Locate the cell with the specified text and output its [x, y] center coordinate. 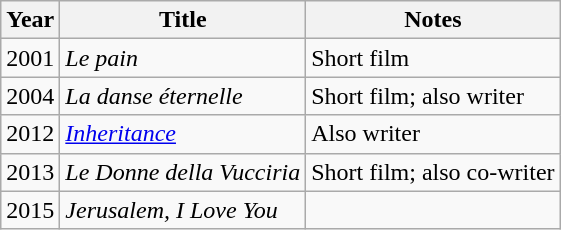
Short film; also co-writer [433, 172]
Le pain [183, 58]
Short film; also writer [433, 96]
Also writer [433, 134]
Le Donne della Vucciria [183, 172]
2012 [30, 134]
Inheritance [183, 134]
2013 [30, 172]
Year [30, 20]
Notes [433, 20]
2015 [30, 210]
2001 [30, 58]
Jerusalem, I Love You [183, 210]
Short film [433, 58]
Title [183, 20]
2004 [30, 96]
La danse éternelle [183, 96]
